Determine the [x, y] coordinate at the center of the cell enclosing the given text.  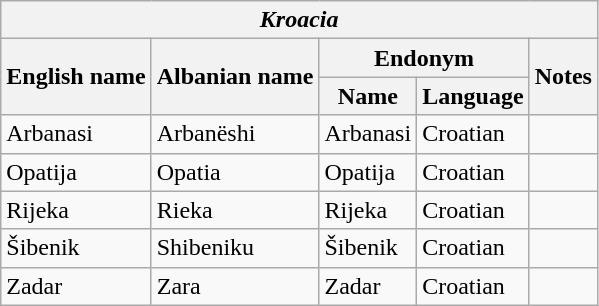
Rieka [235, 210]
Language [473, 96]
Opatia [235, 172]
Albanian name [235, 77]
Zara [235, 286]
Notes [563, 77]
Shibeniku [235, 248]
English name [76, 77]
Endonym [424, 58]
Kroacia [300, 20]
Name [368, 96]
Arbanëshi [235, 134]
